Search for the cell housing the specified text and yield its (x, y) center coordinate. 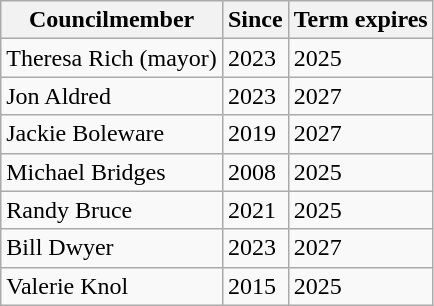
Since (255, 20)
Bill Dwyer (112, 248)
Jackie Boleware (112, 134)
2008 (255, 172)
2019 (255, 134)
Michael Bridges (112, 172)
Term expires (360, 20)
Councilmember (112, 20)
Valerie Knol (112, 286)
Jon Aldred (112, 96)
Theresa Rich (mayor) (112, 58)
Randy Bruce (112, 210)
2021 (255, 210)
2015 (255, 286)
